For the text-containing cell, return its midpoint in [x, y] coordinate format. 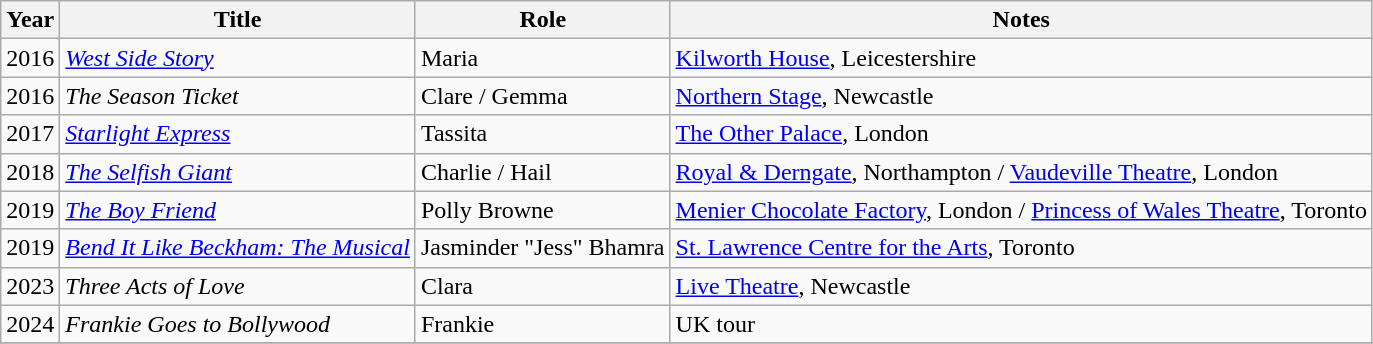
Live Theatre, Newcastle [1021, 286]
2023 [30, 286]
Frankie [542, 324]
The Season Ticket [238, 96]
Menier Chocolate Factory, London / Princess of Wales Theatre, Toronto [1021, 210]
Maria [542, 58]
Charlie / Hail [542, 172]
Starlight Express [238, 134]
The Selfish Giant [238, 172]
Kilworth House, Leicestershire [1021, 58]
Clara [542, 286]
St. Lawrence Centre for the Arts, Toronto [1021, 248]
UK tour [1021, 324]
Bend It Like Beckham: The Musical [238, 248]
Royal & Derngate, Northampton / Vaudeville Theatre, London [1021, 172]
Frankie Goes to Bollywood [238, 324]
2017 [30, 134]
Three Acts of Love [238, 286]
The Boy Friend [238, 210]
Title [238, 20]
Role [542, 20]
2024 [30, 324]
Northern Stage, Newcastle [1021, 96]
West Side Story [238, 58]
Polly Browne [542, 210]
The Other Palace, London [1021, 134]
Clare / Gemma [542, 96]
Tassita [542, 134]
2018 [30, 172]
Year [30, 20]
Notes [1021, 20]
Jasminder "Jess" Bhamra [542, 248]
